Capture the cell that displays the provided text and extract its (x, y) central coordinate. 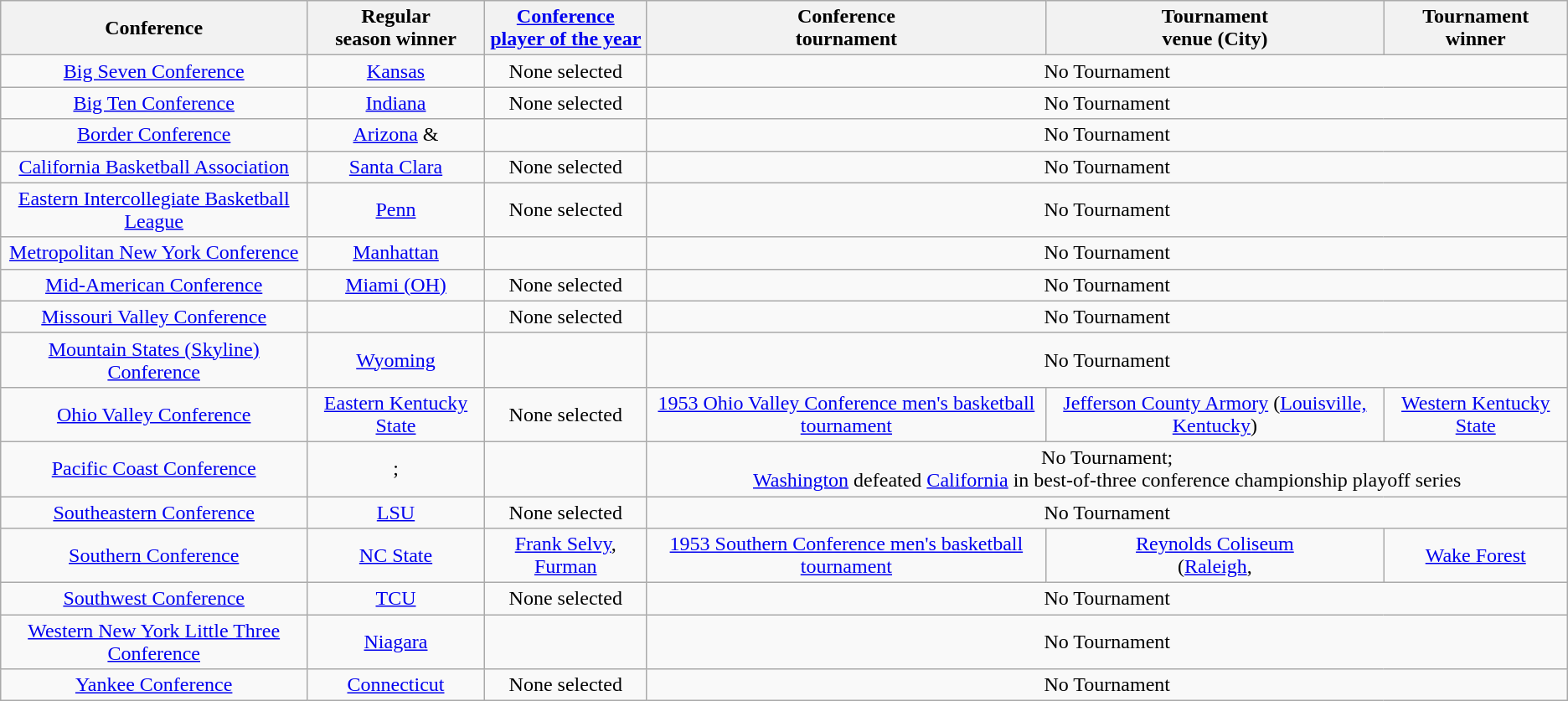
Eastern Kentucky State (396, 414)
Wyoming (396, 360)
Conference (154, 28)
No Tournament;Washington defeated California in best-of-three conference championship playoff series (1107, 469)
Border Conference (154, 135)
1953 Southern Conference men's basketball tournament (846, 556)
Yankee Conference (154, 685)
Conference player of the year (565, 28)
Frank Selvy, Furman (565, 556)
LSU (396, 512)
Big Seven Conference (154, 71)
California Basketball Association (154, 167)
Jefferson County Armory (Louisville, Kentucky) (1215, 414)
Southern Conference (154, 556)
Ohio Valley Conference (154, 414)
Tournament venue (City) (1215, 28)
Penn (396, 209)
Western Kentucky State (1476, 414)
Manhattan (396, 253)
Southwest Conference (154, 599)
Wake Forest (1476, 556)
TCU (396, 599)
Mountain States (Skyline) Conference (154, 360)
NC State (396, 556)
1953 Ohio Valley Conference men's basketball tournament (846, 414)
Mid-American Conference (154, 285)
Niagara (396, 642)
Missouri Valley Conference (154, 317)
Regular season winner (396, 28)
Pacific Coast Conference (154, 469)
Big Ten Conference (154, 103)
Kansas (396, 71)
Reynolds Coliseum(Raleigh, (1215, 556)
Metropolitan New York Conference (154, 253)
Miami (OH) (396, 285)
Santa Clara (396, 167)
Arizona & (396, 135)
; (396, 469)
Eastern Intercollegiate Basketball League (154, 209)
Western New York Little Three Conference (154, 642)
Southeastern Conference (154, 512)
Indiana (396, 103)
Connecticut (396, 685)
Tournament winner (1476, 28)
Conference tournament (846, 28)
